Extract the (X, Y) coordinate from the center of the cell holding the provided text.  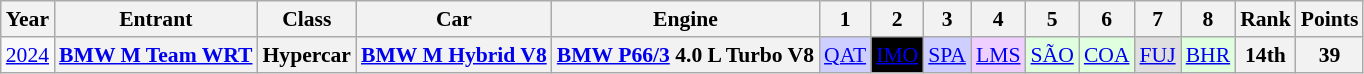
FUJ (1158, 55)
Entrant (156, 19)
BMW P66/3 4.0 L Turbo V8 (686, 55)
SPA (947, 55)
Class (307, 19)
BMW M Team WRT (156, 55)
IMO (897, 55)
5 (1052, 19)
2 (897, 19)
QAT (845, 55)
2024 (28, 55)
8 (1208, 19)
Hypercar (307, 55)
BMW M Hybrid V8 (454, 55)
Points (1330, 19)
Rank (1266, 19)
39 (1330, 55)
1 (845, 19)
SÃO (1052, 55)
3 (947, 19)
14th (1266, 55)
7 (1158, 19)
BHR (1208, 55)
Year (28, 19)
6 (1107, 19)
Car (454, 19)
COA (1107, 55)
Engine (686, 19)
4 (998, 19)
LMS (998, 55)
